Identify which cell holds the provided text, then report its [x, y] central coordinate. 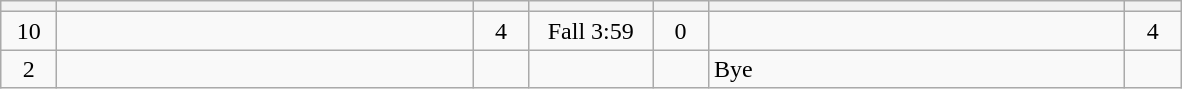
2 [29, 69]
0 [680, 31]
Bye [917, 69]
Fall 3:59 [591, 31]
10 [29, 31]
